Return [X, Y] of the center of cell containing provided text 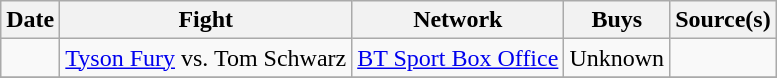
Date [30, 20]
Network [458, 20]
BT Sport Box Office [458, 58]
Fight [206, 20]
Buys [617, 20]
Source(s) [724, 20]
Tyson Fury vs. Tom Schwarz [206, 58]
Unknown [617, 58]
